From the cell containing the given text, extract its center point as [x, y] coordinate. 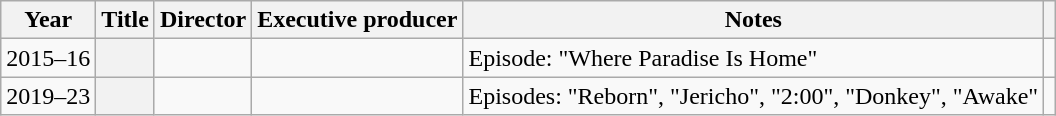
Notes [754, 20]
Title [126, 20]
Director [202, 20]
Episode: "Where Paradise Is Home" [754, 58]
2019–23 [48, 96]
2015–16 [48, 58]
Episodes: "Reborn", "Jericho", "2:00", "Donkey", "Awake" [754, 96]
Year [48, 20]
Executive producer [358, 20]
